Search for the cell housing the specified text and yield its [x, y] center coordinate. 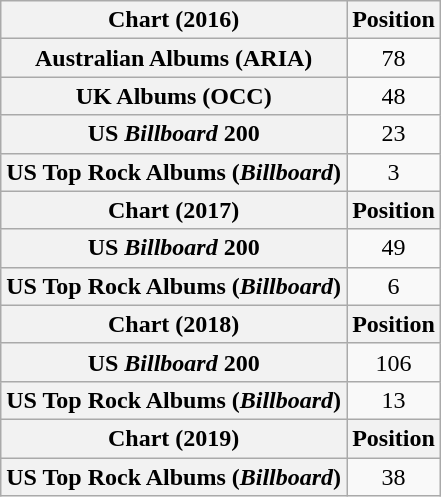
13 [394, 400]
3 [394, 172]
6 [394, 286]
49 [394, 248]
Chart (2017) [174, 210]
106 [394, 362]
23 [394, 134]
38 [394, 477]
48 [394, 96]
78 [394, 58]
Chart (2016) [174, 20]
Australian Albums (ARIA) [174, 58]
Chart (2019) [174, 438]
Chart (2018) [174, 324]
UK Albums (OCC) [174, 96]
